Return (X, Y) of the center of cell containing provided text 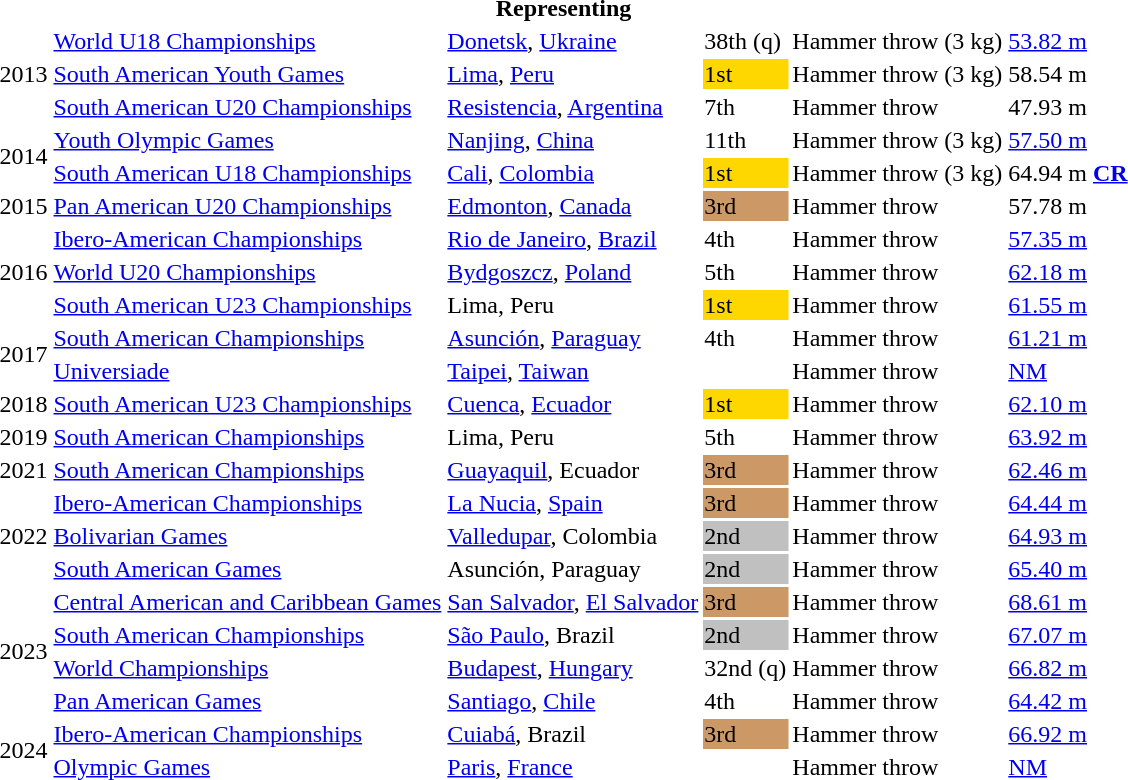
Taipei, Taiwan (573, 371)
Santiago, Chile (573, 701)
Edmonton, Canada (573, 206)
La Nucia, Spain (573, 503)
Cali, Colombia (573, 173)
Cuiabá, Brazil (573, 734)
Bydgoszcz, Poland (573, 272)
Bolivarian Games (248, 536)
32nd (q) (746, 668)
Donetsk, Ukraine (573, 41)
Pan American Games (248, 701)
Central American and Caribbean Games (248, 602)
11th (746, 140)
Budapest, Hungary (573, 668)
South American U18 Championships (248, 173)
Youth Olympic Games (248, 140)
Resistencia, Argentina (573, 107)
World U18 Championships (248, 41)
World Championships (248, 668)
Cuenca, Ecuador (573, 404)
San Salvador, El Salvador (573, 602)
Guayaquil, Ecuador (573, 470)
Universiade (248, 371)
South American Youth Games (248, 74)
7th (746, 107)
World U20 Championships (248, 272)
38th (q) (746, 41)
São Paulo, Brazil (573, 635)
Pan American U20 Championships (248, 206)
Valledupar, Colombia (573, 536)
Nanjing, China (573, 140)
Rio de Janeiro, Brazil (573, 239)
South American U20 Championships (248, 107)
South American Games (248, 569)
